Identify which cell holds the provided text, then report its [X, Y] central coordinate. 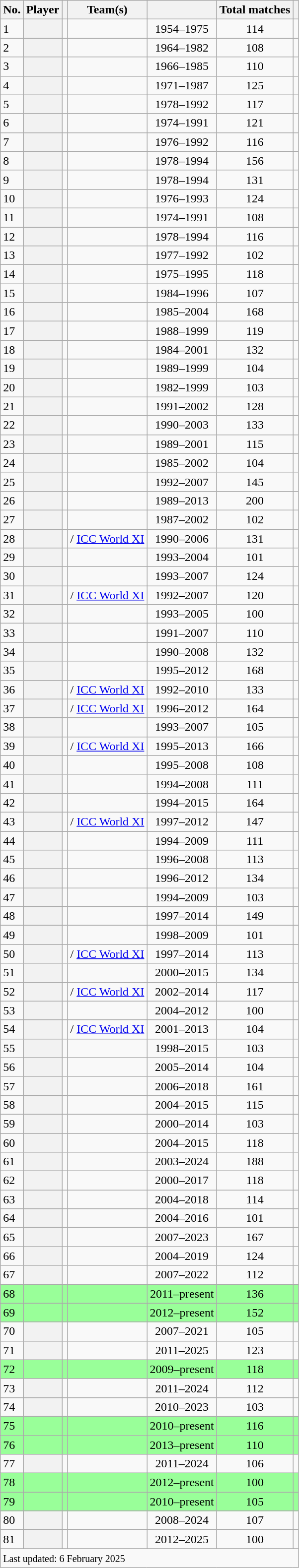
79 [12, 1502]
55 [12, 1048]
147 [255, 821]
2010–2023 [182, 1407]
1993–2004 [182, 558]
2002–2014 [182, 992]
1975–1995 [182, 274]
36 [12, 690]
1996–2008 [182, 860]
53 [12, 1010]
2004–2018 [182, 1199]
2000–2015 [182, 973]
44 [12, 841]
66 [12, 1256]
2004–2016 [182, 1218]
167 [255, 1237]
200 [255, 501]
1995–2013 [182, 746]
31 [12, 595]
61 [12, 1162]
1990–2006 [182, 538]
5 [12, 104]
78 [12, 1483]
39 [12, 746]
42 [12, 803]
Last updated: 6 February 2025 [149, 1558]
1997–2012 [182, 821]
40 [12, 765]
65 [12, 1237]
1998–2015 [182, 1048]
54 [12, 1029]
1977–1992 [182, 255]
166 [255, 746]
27 [12, 519]
4 [12, 85]
2011–present [182, 1294]
47 [12, 897]
2007–2022 [182, 1275]
1993–2005 [182, 614]
59 [12, 1124]
22 [12, 425]
1992–2010 [182, 690]
70 [12, 1331]
51 [12, 973]
1994–2008 [182, 784]
No. [12, 10]
15 [12, 293]
52 [12, 992]
11 [12, 217]
3 [12, 66]
71 [12, 1350]
46 [12, 878]
50 [12, 954]
2000–2017 [182, 1181]
13 [12, 255]
120 [255, 595]
76 [12, 1445]
Team(s) [107, 10]
17 [12, 331]
1989–2001 [182, 444]
43 [12, 821]
1995–2012 [182, 671]
9 [12, 180]
63 [12, 1199]
14 [12, 274]
81 [12, 1539]
1978–1992 [182, 104]
2004–2012 [182, 1010]
67 [12, 1275]
2000–2014 [182, 1124]
1984–1996 [182, 293]
23 [12, 444]
1991–2002 [182, 406]
1989–1999 [182, 369]
56 [12, 1067]
69 [12, 1313]
16 [12, 312]
123 [255, 1350]
19 [12, 369]
37 [12, 708]
1985–2004 [182, 312]
68 [12, 1294]
1985–2002 [182, 463]
2 [12, 48]
106 [255, 1464]
35 [12, 671]
26 [12, 501]
2011–2025 [182, 1350]
1 [12, 29]
8 [12, 161]
2012–2025 [182, 1539]
1966–1985 [182, 66]
149 [255, 916]
28 [12, 538]
125 [255, 85]
72 [12, 1369]
20 [12, 387]
45 [12, 860]
18 [12, 350]
1964–1982 [182, 48]
2007–2021 [182, 1331]
1998–2009 [182, 935]
1994–2015 [182, 803]
1987–2002 [182, 519]
2009–present [182, 1369]
29 [12, 558]
25 [12, 482]
2006–2018 [182, 1086]
33 [12, 633]
80 [12, 1520]
1991–2007 [182, 633]
7 [12, 142]
1990–2008 [182, 652]
6 [12, 123]
48 [12, 916]
2004–2019 [182, 1256]
1990–2003 [182, 425]
152 [255, 1313]
12 [12, 237]
188 [255, 1162]
73 [12, 1388]
1976–1992 [182, 142]
2001–2013 [182, 1029]
24 [12, 463]
62 [12, 1181]
1984–2001 [182, 350]
41 [12, 784]
58 [12, 1105]
Player [43, 10]
156 [255, 161]
2013–present [182, 1445]
1976–1993 [182, 198]
30 [12, 576]
2007–2023 [182, 1237]
1954–1975 [182, 29]
77 [12, 1464]
10 [12, 198]
1971–1987 [182, 85]
2008–2024 [182, 1520]
60 [12, 1142]
Total matches [255, 10]
49 [12, 935]
145 [255, 482]
64 [12, 1218]
75 [12, 1426]
121 [255, 123]
57 [12, 1086]
2005–2014 [182, 1067]
32 [12, 614]
21 [12, 406]
1982–1999 [182, 387]
136 [255, 1294]
1995–2008 [182, 765]
34 [12, 652]
38 [12, 727]
119 [255, 331]
161 [255, 1086]
1989–2013 [182, 501]
128 [255, 406]
1988–1999 [182, 331]
2003–2024 [182, 1162]
74 [12, 1407]
